Determine the [X, Y] coordinate at the center of the cell enclosing the given text.  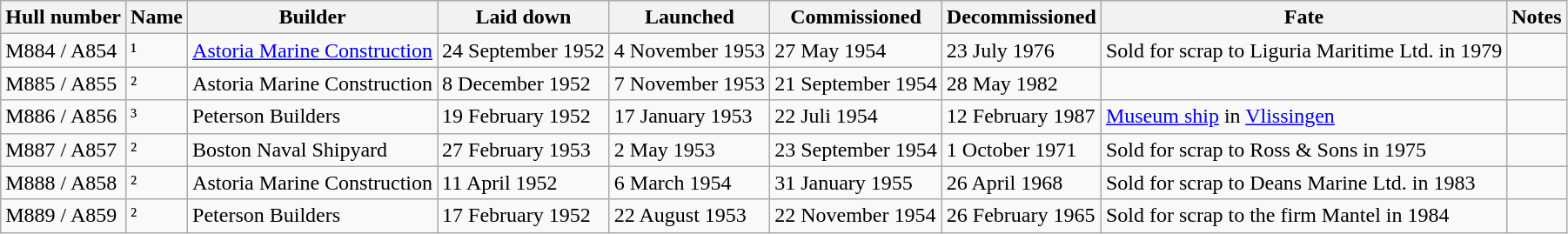
Fate [1303, 17]
4 November 1953 [689, 50]
27 May 1954 [856, 50]
¹ [157, 50]
M888 / A858 [64, 183]
28 May 1982 [1022, 84]
8 December 1952 [524, 84]
M886 / A856 [64, 117]
Decommissioned [1022, 17]
31 January 1955 [856, 183]
Hull number [64, 17]
22 November 1954 [856, 216]
Boston Naval Shipyard [313, 150]
Sold for scrap to the firm Mantel in 1984 [1303, 216]
Sold for scrap to Deans Marine Ltd. in 1983 [1303, 183]
24 September 1952 [524, 50]
M887 / A857 [64, 150]
6 March 1954 [689, 183]
Builder [313, 17]
M885 / A855 [64, 84]
Sold for scrap to Liguria Maritime Ltd. in 1979 [1303, 50]
23 September 1954 [856, 150]
22 Juli 1954 [856, 117]
27 February 1953 [524, 150]
Name [157, 17]
21 September 1954 [856, 84]
1 October 1971 [1022, 150]
Sold for scrap to Ross & Sons in 1975 [1303, 150]
19 February 1952 [524, 117]
Launched [689, 17]
M884 / A854 [64, 50]
Museum ship in Vlissingen [1303, 117]
12 February 1987 [1022, 117]
2 May 1953 [689, 150]
17 January 1953 [689, 117]
7 November 1953 [689, 84]
Laid down [524, 17]
17 February 1952 [524, 216]
22 August 1953 [689, 216]
26 February 1965 [1022, 216]
Notes [1537, 17]
Commissioned [856, 17]
M889 / A859 [64, 216]
³ [157, 117]
26 April 1968 [1022, 183]
23 July 1976 [1022, 50]
11 April 1952 [524, 183]
